Extract the (x, y) coordinate from the center of the cell holding the provided text.  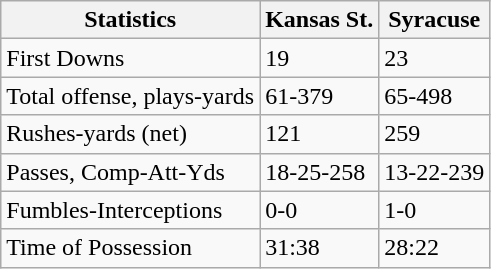
13-22-239 (434, 172)
Kansas St. (320, 20)
0-0 (320, 210)
121 (320, 134)
Fumbles-Interceptions (130, 210)
259 (434, 134)
Total offense, plays-yards (130, 96)
18-25-258 (320, 172)
23 (434, 58)
28:22 (434, 248)
Time of Possession (130, 248)
31:38 (320, 248)
19 (320, 58)
Statistics (130, 20)
65-498 (434, 96)
1-0 (434, 210)
Passes, Comp-Att-Yds (130, 172)
61-379 (320, 96)
First Downs (130, 58)
Rushes-yards (net) (130, 134)
Syracuse (434, 20)
